Return the (X, Y) coordinate for the center point of the cell that contains the specified text.  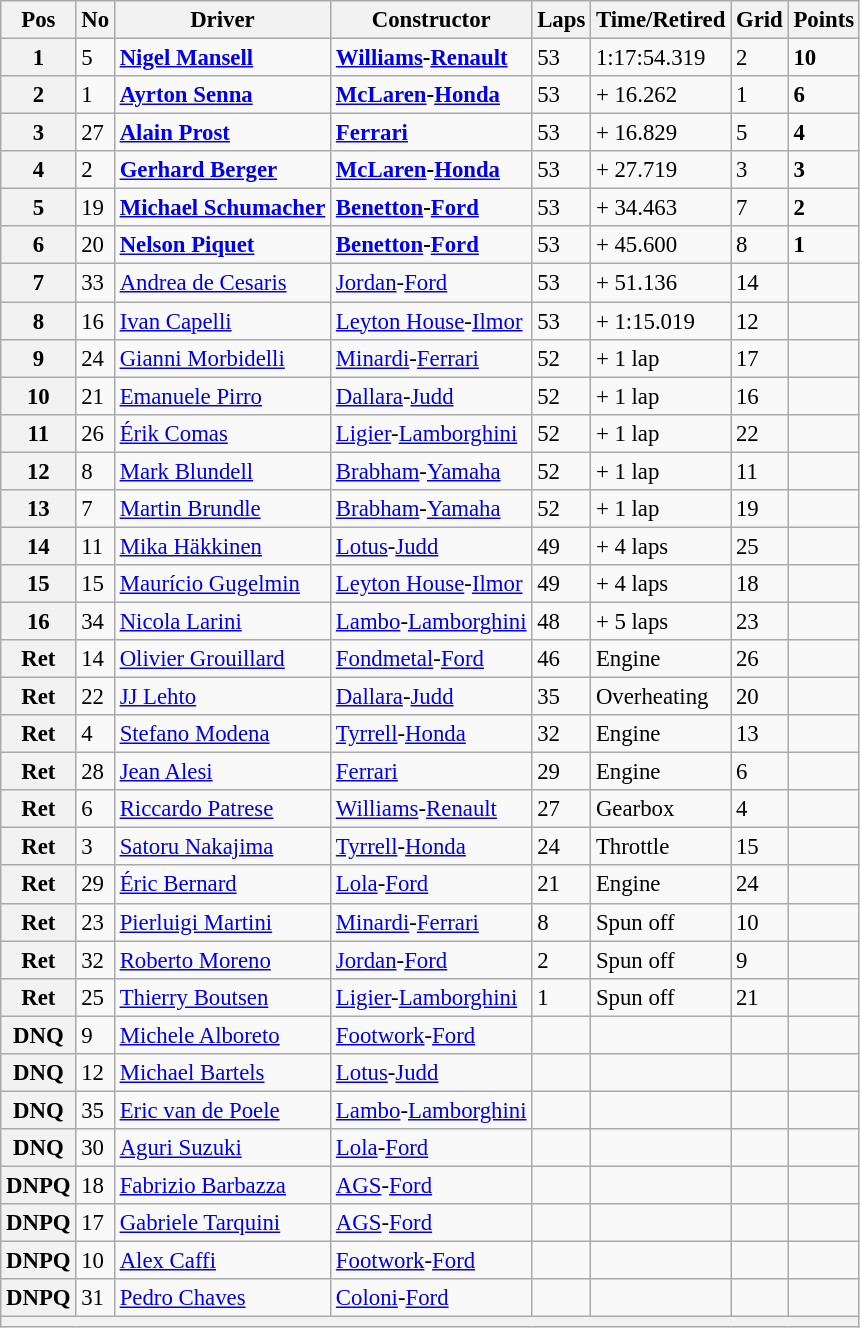
Olivier Grouillard (222, 659)
Points (824, 20)
Michele Alboreto (222, 1035)
Maurício Gugelmin (222, 584)
31 (95, 1298)
Gerhard Berger (222, 170)
Michael Bartels (222, 1073)
+ 45.600 (661, 245)
Grid (760, 20)
Constructor (432, 20)
Pierluigi Martini (222, 922)
Pos (38, 20)
Mark Blundell (222, 471)
Roberto Moreno (222, 960)
Andrea de Cesaris (222, 283)
+ 51.136 (661, 283)
Martin Brundle (222, 509)
Coloni-Ford (432, 1298)
JJ Lehto (222, 697)
Pedro Chaves (222, 1298)
1:17:54.319 (661, 58)
Nelson Piquet (222, 245)
No (95, 20)
Gianni Morbidelli (222, 358)
28 (95, 772)
Érik Comas (222, 433)
Eric van de Poele (222, 1110)
Nigel Mansell (222, 58)
Jean Alesi (222, 772)
Time/Retired (661, 20)
Thierry Boutsen (222, 997)
+ 16.262 (661, 95)
Alain Prost (222, 133)
Aguri Suzuki (222, 1148)
Fabrizio Barbazza (222, 1185)
+ 27.719 (661, 170)
33 (95, 283)
Ayrton Senna (222, 95)
46 (562, 659)
Satoru Nakajima (222, 847)
+ 5 laps (661, 621)
Mika Häkkinen (222, 546)
Ivan Capelli (222, 321)
Gearbox (661, 809)
Nicola Larini (222, 621)
+ 34.463 (661, 208)
Stefano Modena (222, 734)
Overheating (661, 697)
Driver (222, 20)
+ 16.829 (661, 133)
34 (95, 621)
Michael Schumacher (222, 208)
Throttle (661, 847)
48 (562, 621)
30 (95, 1148)
Laps (562, 20)
Éric Bernard (222, 885)
Fondmetal-Ford (432, 659)
Gabriele Tarquini (222, 1223)
Emanuele Pirro (222, 396)
Alex Caffi (222, 1261)
+ 1:15.019 (661, 321)
Riccardo Patrese (222, 809)
